Return the [X, Y] coordinate for the center point of the cell that contains the specified text.  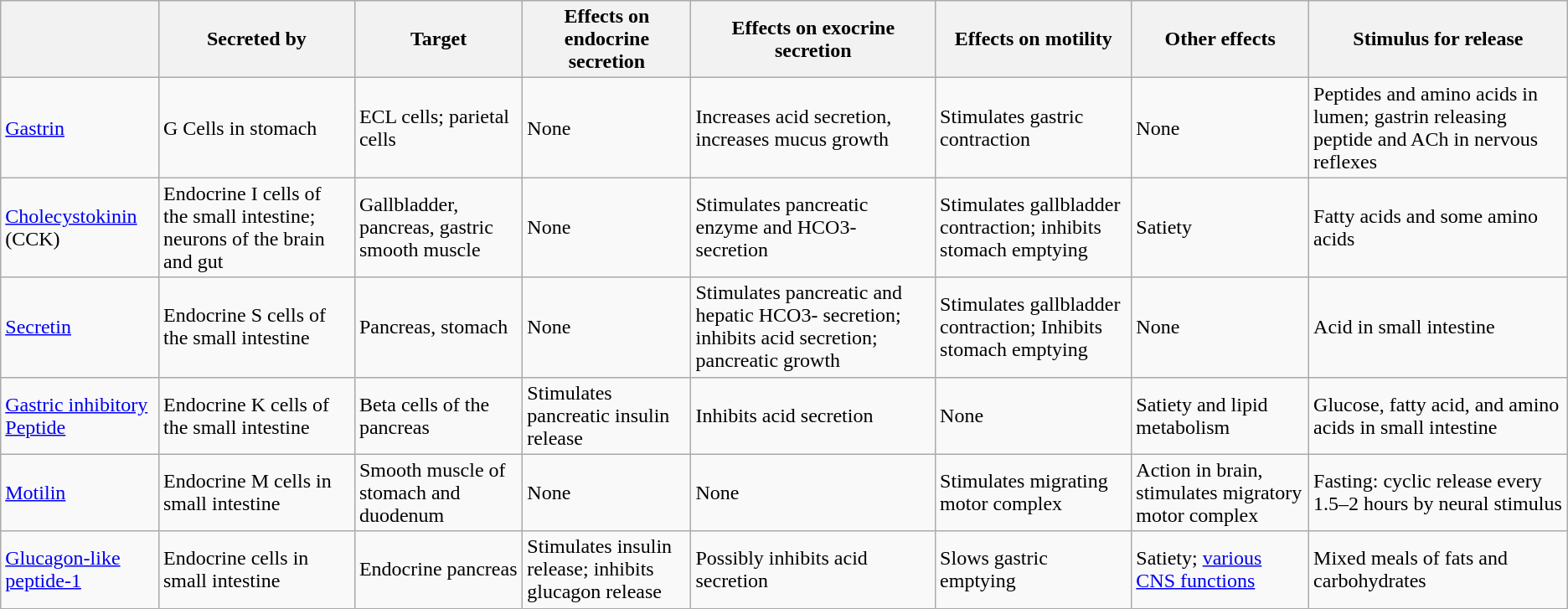
Smooth muscle of stomach and duodenum [438, 493]
Stimulates pancreatic and hepatic HCO3- secretion; inhibits acid secretion; pancreatic growth [813, 327]
Effects on endocrine secretion [606, 39]
Gastric inhibitory Peptide [80, 415]
Satiety; various CNS functions [1220, 570]
Secretin [80, 327]
Peptides and amino acids in lumen; gastrin releasing peptide and ACh in nervous reflexes [1439, 127]
Endocrine pancreas [438, 570]
Endocrine S cells of the small intestine [256, 327]
Increases acid secretion, increases mucus growth [813, 127]
Endocrine M cells in small intestine [256, 493]
ECL cells; parietal cells [438, 127]
Satiety [1220, 228]
Glucose, fatty acid, and amino acids in small intestine [1439, 415]
Slows gastric emptying [1034, 570]
Inhibits acid secretion [813, 415]
Glucagon-like peptide-1 [80, 570]
Motilin [80, 493]
Action in brain, stimulates migratory motor complex [1220, 493]
Cholecystokinin (CCK) [80, 228]
Pancreas, stomach [438, 327]
Effects on motility [1034, 39]
Stimulates gastric contraction [1034, 127]
Other effects [1220, 39]
Stimulates gallbladder contraction; inhibits stomach emptying [1034, 228]
Gallbladder, pancreas, gastric smooth muscle [438, 228]
Fatty acids and some amino acids [1439, 228]
Endocrine K cells of the small intestine [256, 415]
Fasting: cyclic release every 1.5–2 hours by neural stimulus [1439, 493]
Stimulates gallbladder contraction; Inhibits stomach emptying [1034, 327]
Target [438, 39]
Stimulates pancreatic insulin release [606, 415]
Stimulates insulin release; inhibits glucagon release [606, 570]
Beta cells of the pancreas [438, 415]
G Cells in stomach [256, 127]
Gastrin [80, 127]
Endocrine I cells of the small intestine; neurons of the brain and gut [256, 228]
Satiety and lipid metabolism [1220, 415]
Endocrine cells in small intestine [256, 570]
Effects on exocrine secretion [813, 39]
Stimulates pancreatic enzyme and HCO3- secretion [813, 228]
Stimulates migrating motor complex [1034, 493]
Mixed meals of fats and carbohydrates [1439, 570]
Secreted by [256, 39]
Possibly inhibits acid secretion [813, 570]
Stimulus for release [1439, 39]
Acid in small intestine [1439, 327]
